Scan for the cell matching the given text and deliver its (X, Y) coordinate at center. 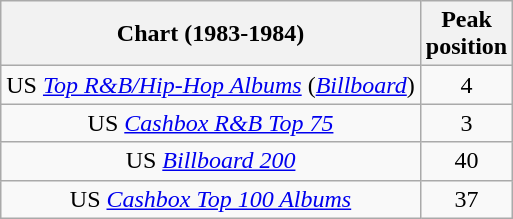
37 (466, 199)
US Top R&B/Hip-Hop Albums (Billboard) (211, 85)
40 (466, 161)
4 (466, 85)
Chart (1983-1984) (211, 34)
Peakposition (466, 34)
US Cashbox R&B Top 75 (211, 123)
US Cashbox Top 100 Albums (211, 199)
US Billboard 200 (211, 161)
3 (466, 123)
